Return the [x, y] coordinate for the center point of the cell that contains the specified text.  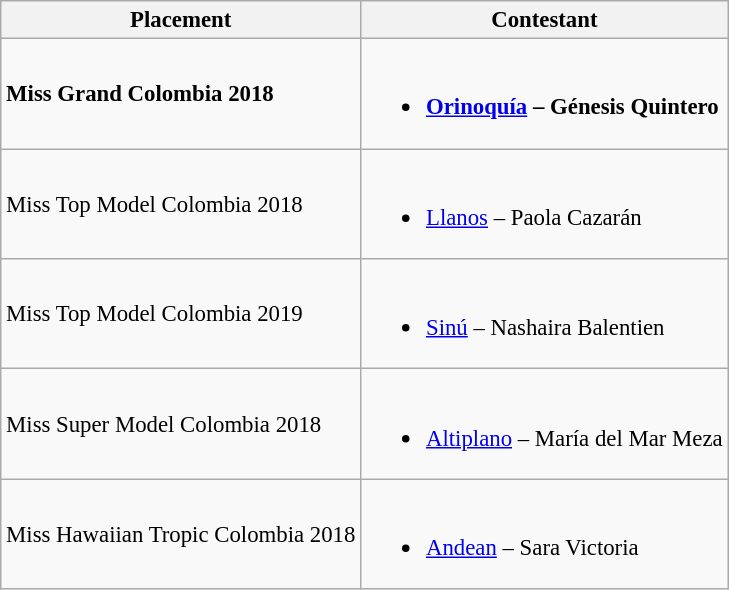
Miss Super Model Colombia 2018 [181, 424]
Andean – Sara Victoria [544, 534]
Contestant [544, 20]
Miss Top Model Colombia 2019 [181, 314]
Llanos – Paola Cazarán [544, 204]
Sinú – Nashaira Balentien [544, 314]
Altiplano – María del Mar Meza [544, 424]
Miss Grand Colombia 2018 [181, 94]
Placement [181, 20]
Orinoquía – Génesis Quintero [544, 94]
Miss Top Model Colombia 2018 [181, 204]
Miss Hawaiian Tropic Colombia 2018 [181, 534]
